Pinpoint the cell where the given text exists, returning its [x, y] midpoint coordinate. 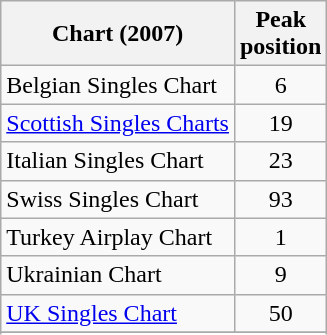
Italian Singles Chart [118, 161]
93 [280, 199]
Swiss Singles Chart [118, 199]
Belgian Singles Chart [118, 85]
Ukrainian Chart [118, 275]
Chart (2007) [118, 34]
Peakposition [280, 34]
19 [280, 123]
50 [280, 313]
6 [280, 85]
1 [280, 237]
UK Singles Chart [118, 313]
9 [280, 275]
Turkey Airplay Chart [118, 237]
Scottish Singles Charts [118, 123]
23 [280, 161]
